Locate the cell with the specified text and output its (X, Y) center coordinate. 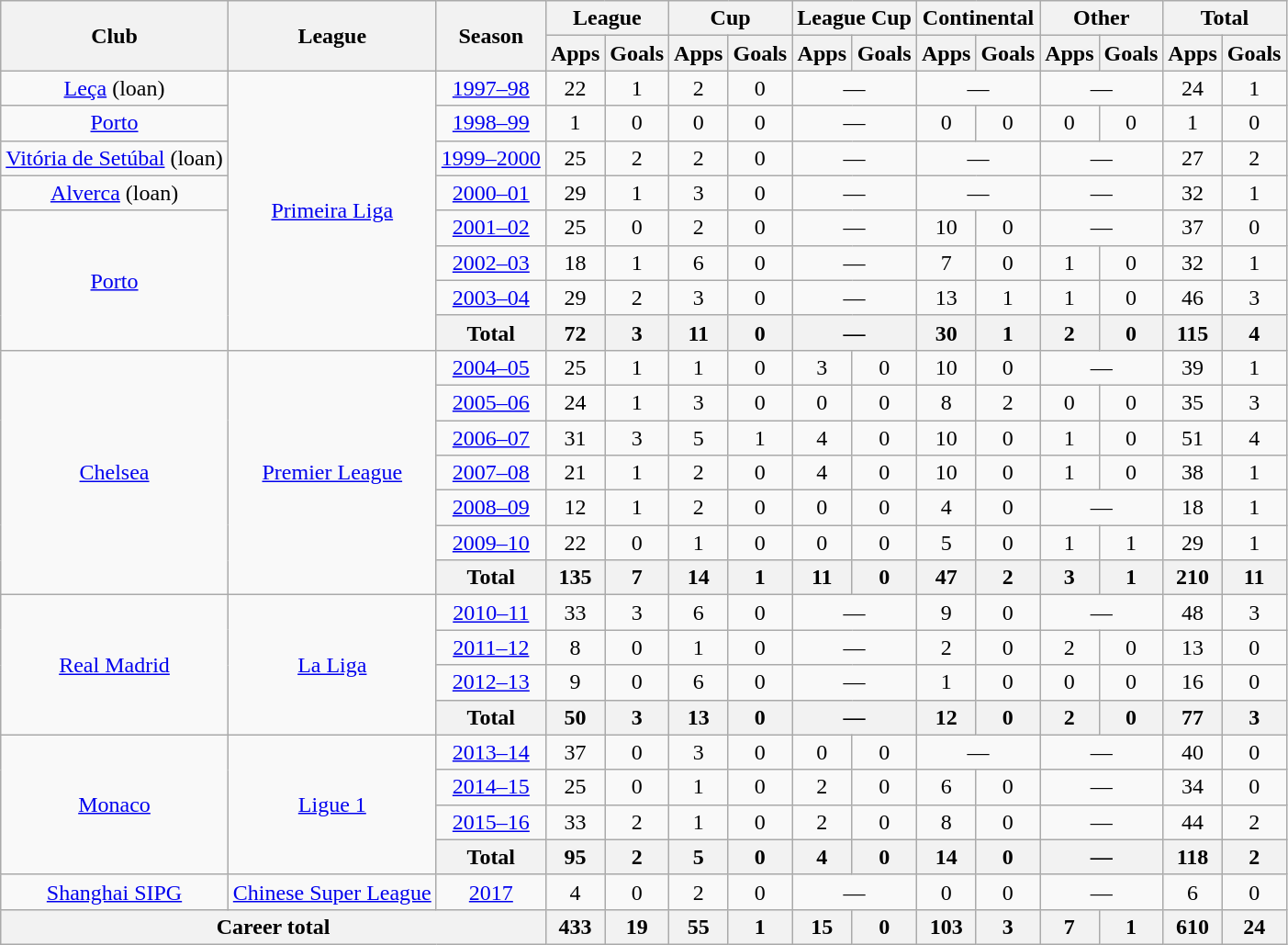
433 (575, 927)
95 (575, 857)
31 (575, 438)
210 (1193, 578)
2005–06 (490, 402)
1999–2000 (490, 158)
Shanghai SIPG (115, 892)
League Cup (855, 18)
2003–04 (490, 298)
34 (1193, 787)
Season (490, 36)
35 (1193, 402)
2015–16 (490, 822)
Primeira Liga (332, 210)
Monaco (115, 804)
47 (946, 578)
Alverca (loan) (115, 193)
2010–11 (490, 613)
15 (823, 927)
2011–12 (490, 647)
610 (1193, 927)
103 (946, 927)
Cup (731, 18)
38 (1193, 473)
2013–14 (490, 752)
19 (637, 927)
77 (1193, 717)
Leça (loan) (115, 88)
Real Madrid (115, 665)
Club (115, 36)
2006–07 (490, 438)
27 (1193, 158)
115 (1193, 332)
La Liga (332, 665)
Premier League (332, 472)
2014–15 (490, 787)
48 (1193, 613)
1998–99 (490, 123)
118 (1193, 857)
16 (1193, 682)
2008–09 (490, 508)
2009–10 (490, 543)
Career total (274, 927)
21 (575, 473)
30 (946, 332)
Vitória de Setúbal (loan) (115, 158)
40 (1193, 752)
51 (1193, 438)
2001–02 (490, 228)
55 (699, 927)
2007–08 (490, 473)
44 (1193, 822)
2000–01 (490, 193)
2002–03 (490, 263)
2012–13 (490, 682)
Continental (978, 18)
39 (1193, 367)
135 (575, 578)
Chelsea (115, 472)
Chinese Super League (332, 892)
50 (575, 717)
72 (575, 332)
46 (1193, 298)
Other (1102, 18)
2004–05 (490, 367)
Ligue 1 (332, 804)
2017 (490, 892)
1997–98 (490, 88)
